Detect which cell encompasses the target text, then output its (x, y) center coordinate. 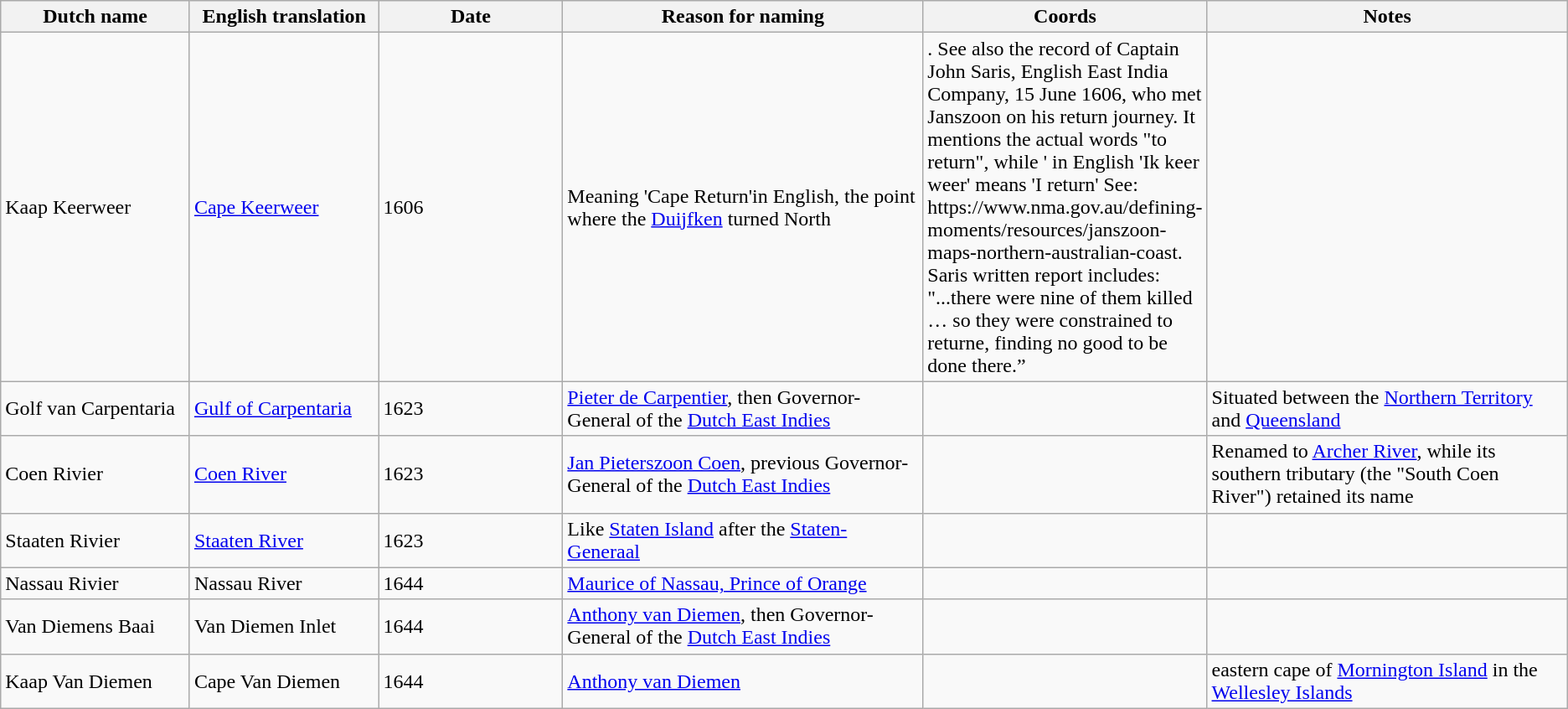
Reason for naming (743, 17)
Maurice of Nassau, Prince of Orange (743, 583)
Anthony van Diemen, then Governor-General of the Dutch East Indies (743, 627)
Coen River (284, 474)
Notes (1387, 17)
Staaten Rivier (95, 540)
Gulf of Carpentaria (284, 409)
Cape Keerweer (284, 207)
Date (471, 17)
Cape Van Diemen (284, 681)
1606 (471, 207)
Renamed to Archer River, while its southern tributary (the "South Coen River") retained its name (1387, 474)
English translation (284, 17)
Nassau River (284, 583)
Golf van Carpentaria (95, 409)
Van Diemen Inlet (284, 627)
Situated between the Northern Territory and Queensland (1387, 409)
Meaning 'Cape Return'in English, the point where the Duijfken turned North (743, 207)
Van Diemens Baai (95, 627)
Nassau Rivier (95, 583)
Pieter de Carpentier, then Governor-General of the Dutch East Indies (743, 409)
Coen Rivier (95, 474)
Kaap Keerweer (95, 207)
Dutch name (95, 17)
Kaap Van Diemen (95, 681)
Like Staten Island after the Staten-Generaal (743, 540)
Coords (1065, 17)
Anthony van Diemen (743, 681)
Jan Pieterszoon Coen, previous Governor-General of the Dutch East Indies (743, 474)
eastern cape of Mornington Island in the Wellesley Islands (1387, 681)
Staaten River (284, 540)
